For the text-containing cell, return its midpoint in (X, Y) coordinate format. 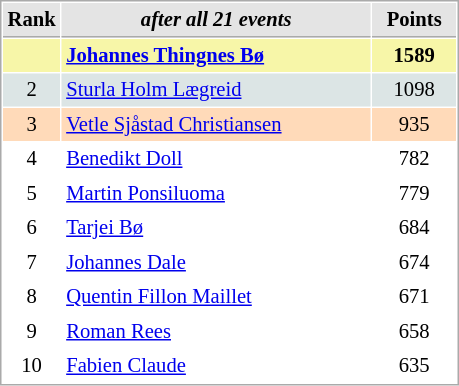
3 (32, 124)
4 (32, 158)
635 (414, 366)
Roman Rees (216, 332)
674 (414, 262)
658 (414, 332)
Martin Ponsiluoma (216, 194)
5 (32, 194)
6 (32, 228)
2 (32, 90)
Fabien Claude (216, 366)
Rank (32, 20)
10 (32, 366)
671 (414, 296)
1589 (414, 56)
779 (414, 194)
1098 (414, 90)
after all 21 events (216, 20)
935 (414, 124)
Points (414, 20)
8 (32, 296)
684 (414, 228)
7 (32, 262)
Tarjei Bø (216, 228)
Quentin Fillon Maillet (216, 296)
782 (414, 158)
Sturla Holm Lægreid (216, 90)
Johannes Dale (216, 262)
Johannes Thingnes Bø (216, 56)
9 (32, 332)
Vetle Sjåstad Christiansen (216, 124)
Benedikt Doll (216, 158)
